Pinpoint the cell where the given text exists, returning its (x, y) midpoint coordinate. 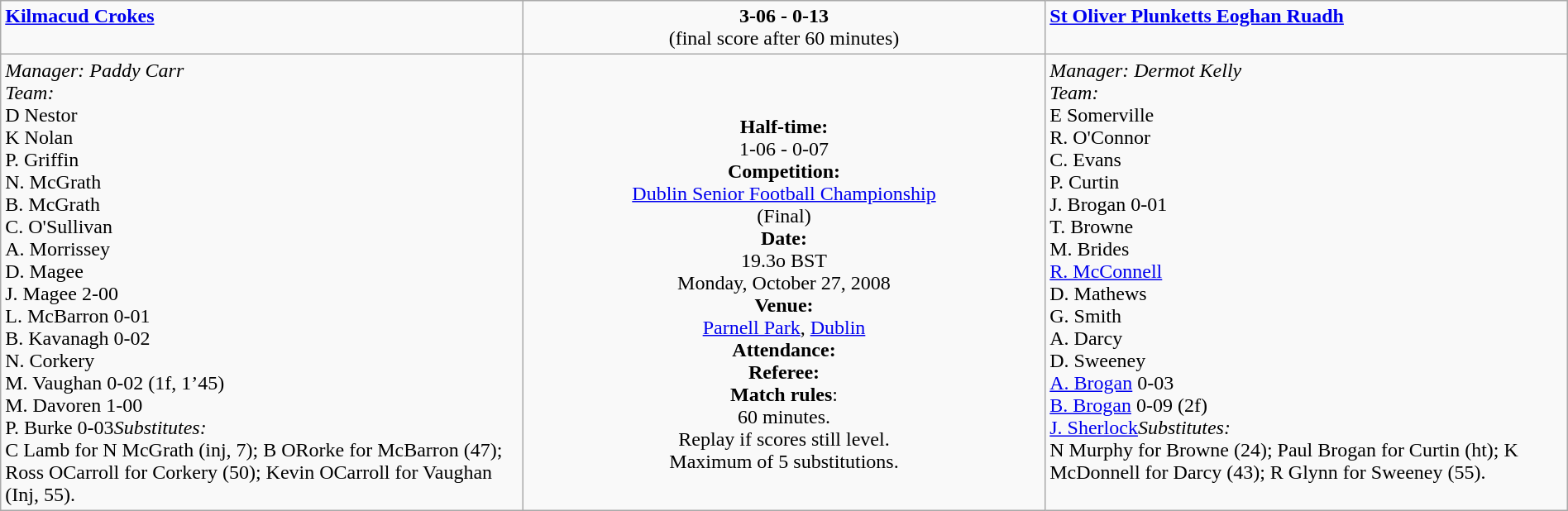
St Oliver Plunketts Eoghan Ruadh (1307, 28)
3-06 - 0-13(final score after 60 minutes) (784, 28)
Kilmacud Crokes (262, 28)
